Pinpoint the cell where the given text exists, returning its [X, Y] midpoint coordinate. 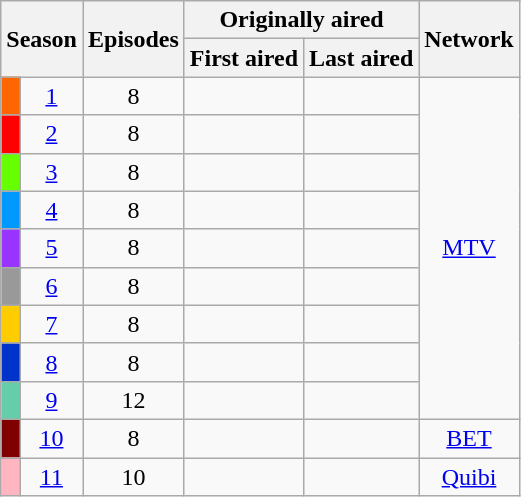
MTV [469, 248]
Season [42, 39]
11 [51, 477]
4 [51, 210]
9 [51, 400]
1 [51, 96]
3 [51, 172]
Quibi [469, 477]
BET [469, 438]
5 [51, 248]
2 [51, 134]
Originally aired [302, 20]
12 [133, 400]
6 [51, 286]
First aired [244, 58]
7 [51, 324]
Episodes [133, 39]
Network [469, 39]
Last aired [362, 58]
